Find where the given text appears and provide that cell's center as [x, y] coordinate. 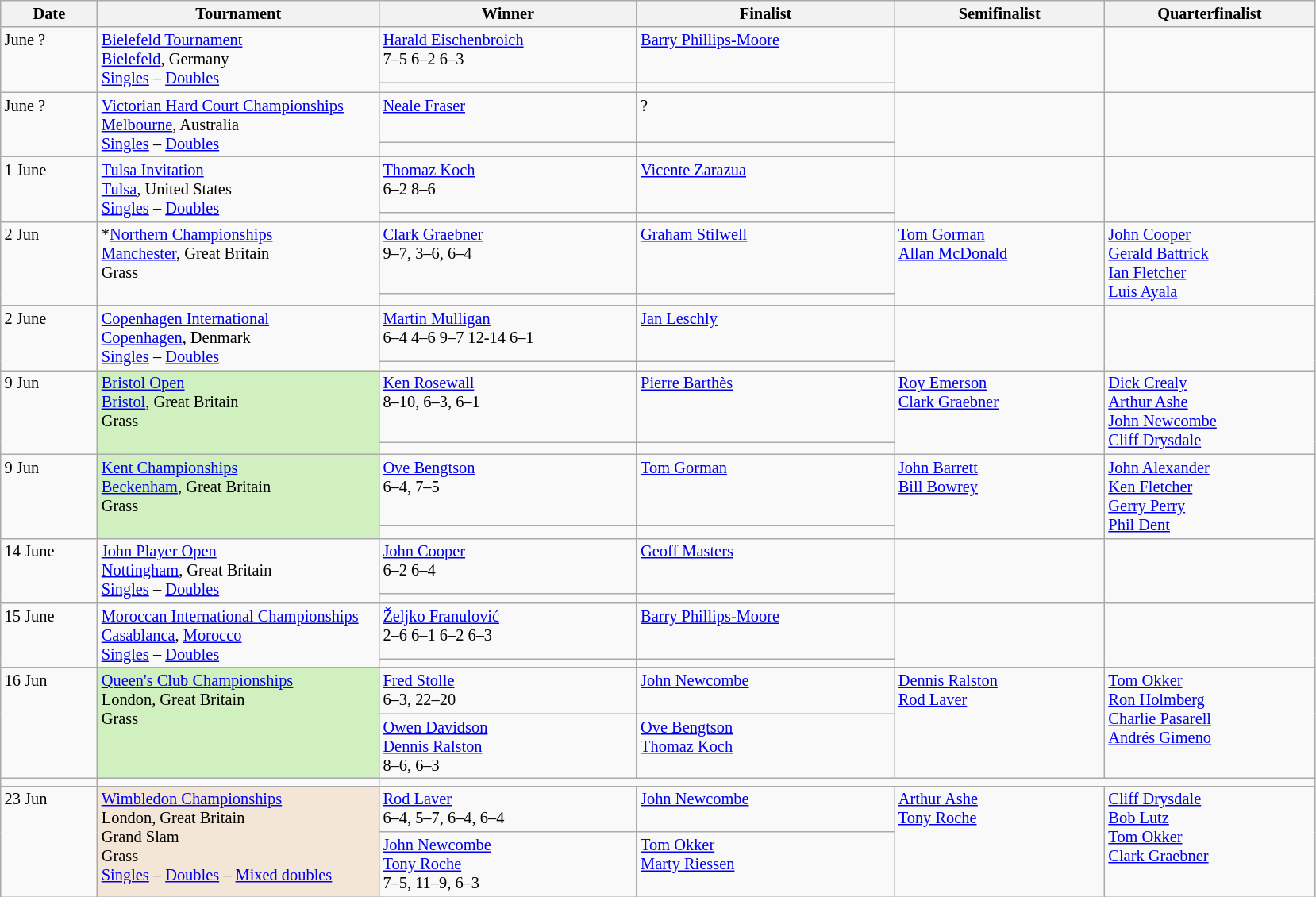
Thomaz Koch6–2 8–6 [508, 184]
Harald Eischenbroich7–5 6–2 6–3 [508, 55]
Wimbledon Championships London, Great BritainGrand SlamGrassSingles – Doubles – Mixed doubles [238, 841]
Tom Okker Ron Holmberg Charlie Pasarell Andrés Gimeno [1210, 722]
? [765, 117]
Copenhagen International Copenhagen, DenmarkSingles – Doubles [238, 338]
Roy Emerson Clark Graebner [1000, 412]
Ken Rosewall8–10, 6–3, 6–1 [508, 406]
Moroccan International ChampionshipsCasablanca, MoroccoSingles – Doubles [238, 635]
Tom Gorman Allan McDonald [1000, 264]
Victorian Hard Court Championships Melbourne, AustraliaSingles – Doubles [238, 125]
Fred Stolle6–3, 22–20 [508, 691]
Tournament [238, 13]
Ove Bengtson6–4, 7–5 [508, 490]
2 Jun [49, 264]
Dick Crealy Arthur Ashe John Newcombe Cliff Drysdale [1210, 412]
*Northern Championships Manchester, Great BritainGrass [238, 264]
Cliff Drysdale Bob Lutz Tom Okker Clark Graebner [1210, 841]
23 Jun [49, 841]
16 Jun [49, 722]
2 June [49, 338]
Winner [508, 13]
Date [49, 13]
Clark Graebner9–7, 3–6, 6–4 [508, 257]
Queen's Club Championships London, Great BritainGrass [238, 722]
Rod Laver 6–4, 5–7, 6–4, 6–4 [508, 809]
Graham Stilwell [765, 257]
Jan Leschly [765, 333]
15 June [49, 635]
Geoff Masters [765, 566]
Tom Okker Marty Riessen [765, 864]
Željko Franulović2–6 6–1 6–2 6–3 [508, 630]
John Barrett Bill Bowrey [1000, 496]
Ove Bengtson Thomaz Koch [765, 746]
Quarterfinalist [1210, 13]
John Alexander Ken Fletcher Gerry Perry Phil Dent [1210, 496]
John Newcombe Tony Roche 7–5, 11–9, 6–3 [508, 864]
Neale Fraser [508, 117]
1 June [49, 189]
Bristol Open Bristol, Great BritainGrass [238, 412]
Finalist [765, 13]
Kent Championships Beckenham, Great BritainGrass [238, 496]
John Cooper Gerald Battrick Ian Fletcher Luis Ayala [1210, 264]
14 June [49, 571]
Bielefeld Tournament Bielefeld, GermanySingles – Doubles [238, 60]
Martin Mulligan6–4 4–6 9–7 12-14 6–1 [508, 333]
Tulsa Invitation Tulsa, United StatesSingles – Doubles [238, 189]
Tom Gorman [765, 490]
John Player Open Nottingham, Great BritainSingles – Doubles [238, 571]
John Cooper6–2 6–4 [508, 566]
Dennis Ralston Rod Laver [1000, 722]
Arthur Ashe Tony Roche [1000, 841]
Vicente Zarazua [765, 184]
Pierre Barthès [765, 406]
Semifinalist [1000, 13]
Owen Davidson Dennis Ralston8–6, 6–3 [508, 746]
